Locate the cell with the specified text and output its (x, y) center coordinate. 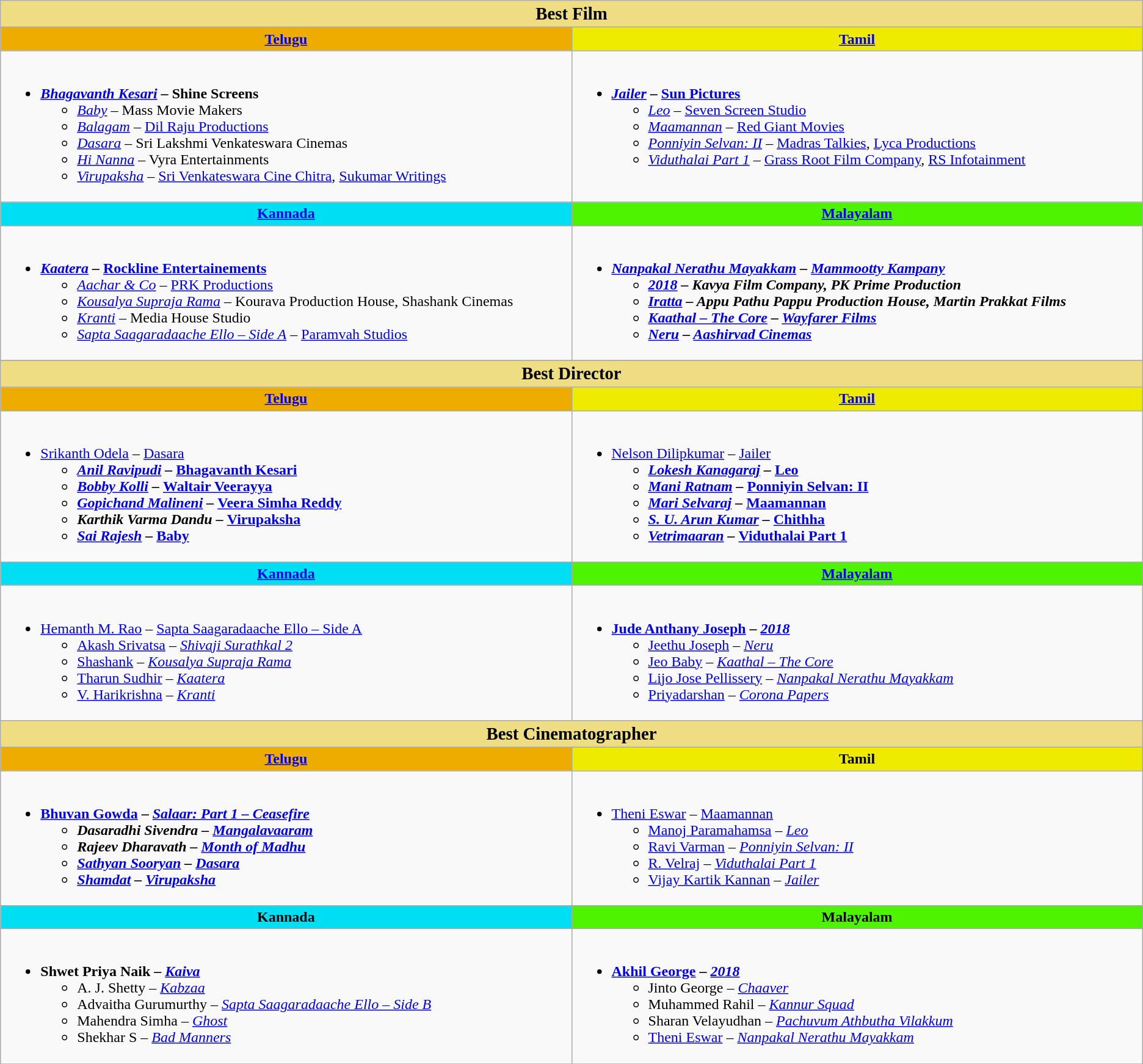
Best Film (571, 14)
Theni Eswar – MaamannanManoj Paramahamsa – LeoRavi Varman – Ponniyin Selvan: IIR. Velraj – Viduthalai Part 1Vijay Kartik Kannan – Jailer (857, 838)
Best Director (571, 374)
Shwet Priya Naik – KaivaA. J. Shetty – KabzaaAdvaitha Gurumurthy – Sapta Saagaradaache Ello – Side BMahendra Simha – GhostShekhar S – Bad Manners (286, 997)
Best Cinematographer (571, 734)
